For the text-containing cell, return its midpoint in (x, y) coordinate format. 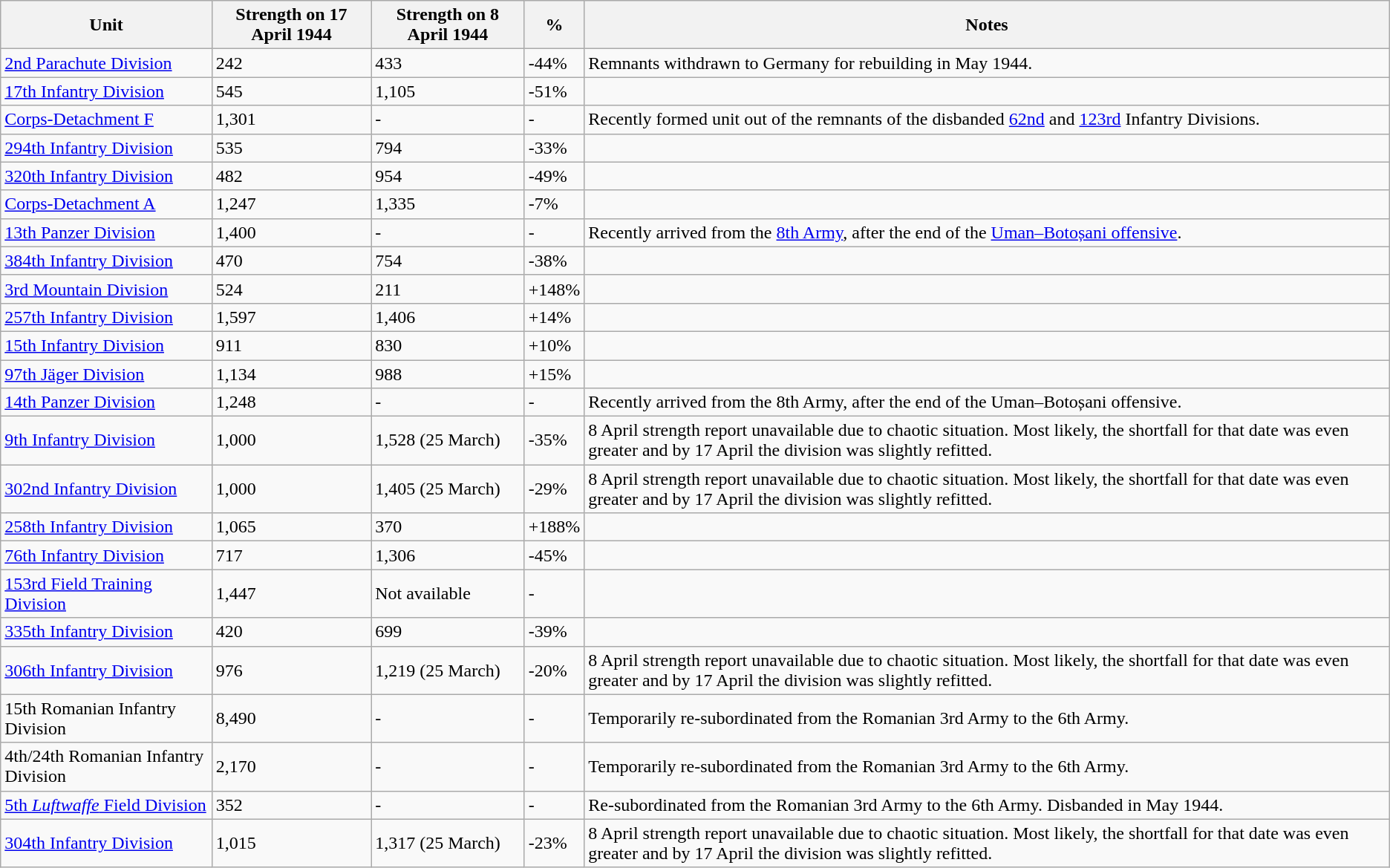
258th Infantry Division (107, 527)
384th Infantry Division (107, 261)
302nd Infantry Division (107, 489)
14th Panzer Division (107, 402)
Strength on 17 April 1944 (291, 25)
1,015 (291, 843)
1,597 (291, 317)
211 (448, 289)
1,335 (448, 204)
830 (448, 345)
Re-subordinated from the Romanian 3rd Army to the 6th Army. Disbanded in May 1944. (987, 805)
97th Jäger Division (107, 373)
+15% (554, 373)
5th Luftwaffe Field Division (107, 805)
545 (291, 91)
-44% (554, 63)
-38% (554, 261)
242 (291, 63)
304th Infantry Division (107, 843)
-35% (554, 441)
976 (291, 670)
482 (291, 176)
1,247 (291, 204)
+10% (554, 345)
1,301 (291, 120)
1,134 (291, 373)
-49% (554, 176)
1,406 (448, 317)
153rd Field Training Division (107, 594)
1,447 (291, 594)
1,219 (25 March) (448, 670)
699 (448, 632)
17th Infantry Division (107, 91)
370 (448, 527)
Remnants withdrawn to Germany for rebuilding in May 1944. (987, 63)
754 (448, 261)
8,490 (291, 719)
% (554, 25)
Recently formed unit out of the remnants of the disbanded 62nd and 123rd Infantry Divisions. (987, 120)
-51% (554, 91)
15th Romanian Infantry Division (107, 719)
9th Infantry Division (107, 441)
1,528 (25 March) (448, 441)
-23% (554, 843)
4th/24th Romanian Infantry Division (107, 766)
15th Infantry Division (107, 345)
2,170 (291, 766)
76th Infantry Division (107, 555)
Not available (448, 594)
352 (291, 805)
2nd Parachute Division (107, 63)
306th Infantry Division (107, 670)
-29% (554, 489)
470 (291, 261)
335th Infantry Division (107, 632)
1,405 (25 March) (448, 489)
+188% (554, 527)
Corps-Detachment A (107, 204)
988 (448, 373)
1,105 (448, 91)
420 (291, 632)
+14% (554, 317)
-33% (554, 148)
524 (291, 289)
433 (448, 63)
13th Panzer Division (107, 232)
1,065 (291, 527)
-39% (554, 632)
3rd Mountain Division (107, 289)
294th Infantry Division (107, 148)
Notes (987, 25)
1,248 (291, 402)
Unit (107, 25)
Strength on 8 April 1944 (448, 25)
257th Infantry Division (107, 317)
535 (291, 148)
320th Infantry Division (107, 176)
911 (291, 345)
1,317 (25 March) (448, 843)
717 (291, 555)
Corps-Detachment F (107, 120)
-7% (554, 204)
1,400 (291, 232)
954 (448, 176)
794 (448, 148)
-45% (554, 555)
-20% (554, 670)
+148% (554, 289)
1,306 (448, 555)
